Pinpoint the cell where the given text exists, returning its (x, y) midpoint coordinate. 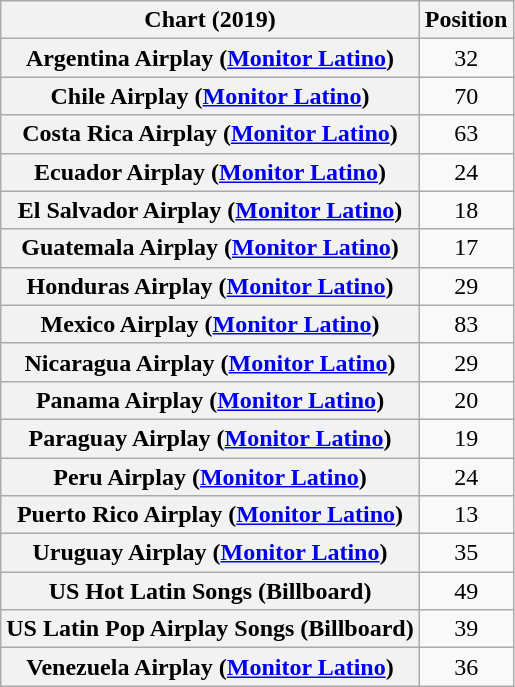
Paraguay Airplay (Monitor Latino) (210, 438)
20 (466, 400)
17 (466, 248)
83 (466, 324)
18 (466, 210)
Venezuela Airplay (Monitor Latino) (210, 667)
70 (466, 96)
Chile Airplay (Monitor Latino) (210, 96)
Chart (2019) (210, 20)
US Hot Latin Songs (Billboard) (210, 591)
Panama Airplay (Monitor Latino) (210, 400)
Peru Airplay (Monitor Latino) (210, 477)
Honduras Airplay (Monitor Latino) (210, 286)
Uruguay Airplay (Monitor Latino) (210, 553)
Costa Rica Airplay (Monitor Latino) (210, 134)
36 (466, 667)
32 (466, 58)
13 (466, 515)
49 (466, 591)
Position (466, 20)
39 (466, 629)
19 (466, 438)
Puerto Rico Airplay (Monitor Latino) (210, 515)
63 (466, 134)
Ecuador Airplay (Monitor Latino) (210, 172)
Mexico Airplay (Monitor Latino) (210, 324)
US Latin Pop Airplay Songs (Billboard) (210, 629)
El Salvador Airplay (Monitor Latino) (210, 210)
35 (466, 553)
Guatemala Airplay (Monitor Latino) (210, 248)
Argentina Airplay (Monitor Latino) (210, 58)
Nicaragua Airplay (Monitor Latino) (210, 362)
